Locate the cell with the specified text and output its (X, Y) center coordinate. 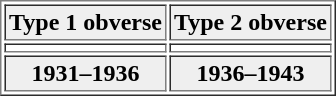
1936–1943 (251, 74)
Type 1 obverse (86, 22)
1931–1936 (86, 74)
Type 2 obverse (251, 22)
